Identify which cell holds the provided text, then report its (X, Y) central coordinate. 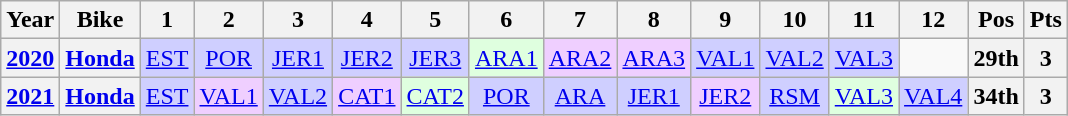
10 (794, 20)
34th (996, 96)
29th (996, 58)
11 (864, 20)
12 (934, 20)
2021 (30, 96)
CAT1 (367, 96)
ARA (580, 96)
2020 (30, 58)
7 (580, 20)
ARA1 (506, 58)
1 (167, 20)
9 (726, 20)
4 (367, 20)
RSM (794, 96)
5 (435, 20)
ARA3 (654, 58)
Bike (100, 20)
8 (654, 20)
CAT2 (435, 96)
ARA2 (580, 58)
Year (30, 20)
6 (506, 20)
2 (228, 20)
Pos (996, 20)
Pts (1046, 20)
JER3 (435, 58)
VAL4 (934, 96)
